Identify which cell holds the provided text, then report its (x, y) central coordinate. 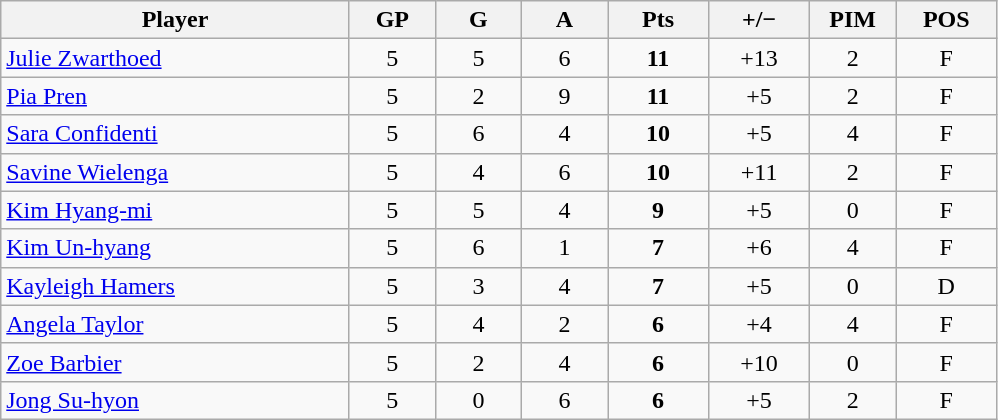
Savine Wielenga (176, 172)
Player (176, 20)
G (478, 20)
D (946, 286)
Angela Taylor (176, 324)
Sara Confidenti (176, 134)
Kim Hyang-mi (176, 210)
+/− (760, 20)
+10 (760, 362)
+6 (760, 248)
Julie Zwarthoed (176, 58)
Kayleigh Hamers (176, 286)
3 (478, 286)
1 (564, 248)
+11 (760, 172)
GP (392, 20)
Pts (658, 20)
A (564, 20)
Pia Pren (176, 96)
Jong Su-hyon (176, 400)
Kim Un-hyang (176, 248)
PIM (853, 20)
+4 (760, 324)
POS (946, 20)
Zoe Barbier (176, 362)
+13 (760, 58)
